Return (X, Y) of the center of cell containing provided text 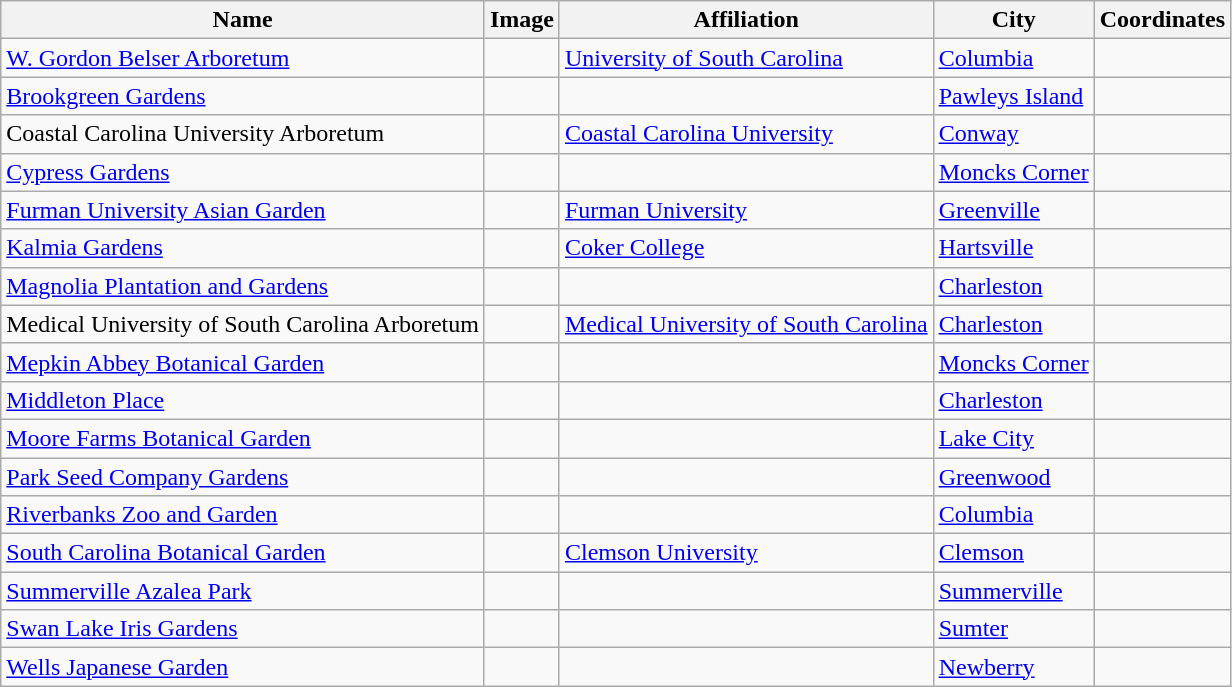
Clemson (1014, 553)
City (1014, 20)
W. Gordon Belser Arboretum (243, 58)
Greenville (1014, 210)
Middleton Place (243, 400)
Cypress Gardens (243, 172)
Mepkin Abbey Botanical Garden (243, 362)
Magnolia Plantation and Gardens (243, 286)
Coastal Carolina University (746, 134)
Lake City (1014, 438)
Clemson University (746, 553)
University of South Carolina (746, 58)
Swan Lake Iris Gardens (243, 629)
Hartsville (1014, 248)
Name (243, 20)
Medical University of South Carolina (746, 324)
Brookgreen Gardens (243, 96)
Coordinates (1162, 20)
Affiliation (746, 20)
Furman University (746, 210)
Newberry (1014, 667)
Image (522, 20)
Coker College (746, 248)
Conway (1014, 134)
Wells Japanese Garden (243, 667)
Kalmia Gardens (243, 248)
Park Seed Company Gardens (243, 477)
Moore Farms Botanical Garden (243, 438)
Pawleys Island (1014, 96)
Riverbanks Zoo and Garden (243, 515)
Greenwood (1014, 477)
Furman University Asian Garden (243, 210)
South Carolina Botanical Garden (243, 553)
Sumter (1014, 629)
Summerville Azalea Park (243, 591)
Medical University of South Carolina Arboretum (243, 324)
Coastal Carolina University Arboretum (243, 134)
Summerville (1014, 591)
